Find where the given text appears and provide that cell's center as (x, y) coordinate. 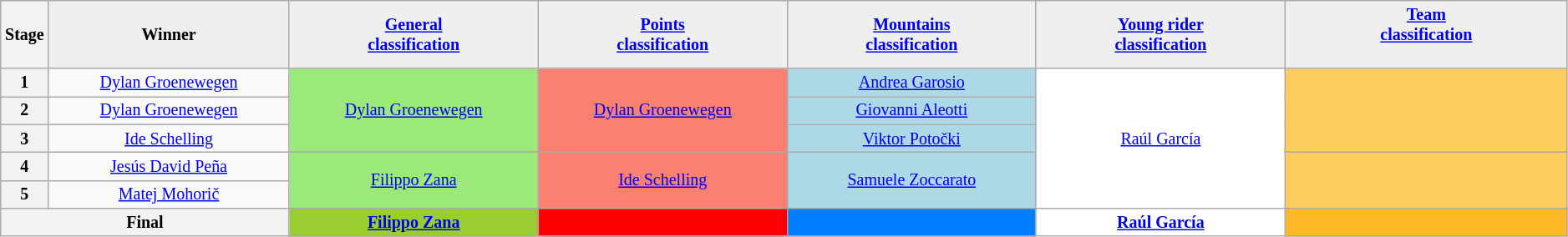
2 (25, 110)
Stage (25, 35)
Matej Mohorič (169, 194)
Samuele Zoccarato (911, 180)
Young riderclassification (1160, 35)
5 (25, 194)
Pointsclassification (662, 35)
Andrea Garosio (911, 83)
Generalclassification (414, 35)
3 (25, 139)
Teamclassification (1426, 35)
Jesús David Peña (169, 167)
Final (145, 222)
Winner (169, 35)
Viktor Potočki (911, 139)
4 (25, 167)
Mountainsclassification (911, 35)
Giovanni Aleotti (911, 110)
1 (25, 83)
